Locate the cell with the specified text and output its (x, y) center coordinate. 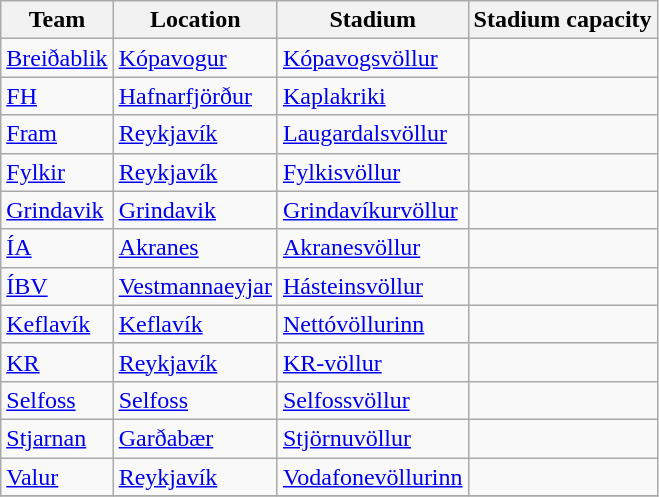
Grindavíkurvöllur (372, 210)
Stjarnan (57, 438)
Breiðablik (57, 58)
Team (57, 20)
Stadium capacity (562, 20)
ÍBV (57, 286)
Garðabær (195, 438)
Stjörnuvöllur (372, 438)
Nettóvöllurinn (372, 324)
Hásteinsvöllur (372, 286)
Valur (57, 477)
Vodafonevöllurinn (372, 477)
KR-völlur (372, 362)
ÍA (57, 248)
Laugardalsvöllur (372, 134)
Vestmannaeyjar (195, 286)
Akranes (195, 248)
Fram (57, 134)
Fylkir (57, 172)
Kópavogur (195, 58)
Kópavogsvöllur (372, 58)
Fylkisvöllur (372, 172)
Akranesvöllur (372, 248)
Hafnarfjörður (195, 96)
Stadium (372, 20)
Location (195, 20)
Kaplakriki (372, 96)
Selfossvöllur (372, 400)
FH (57, 96)
KR (57, 362)
